Return [x, y] of the center of cell containing provided text 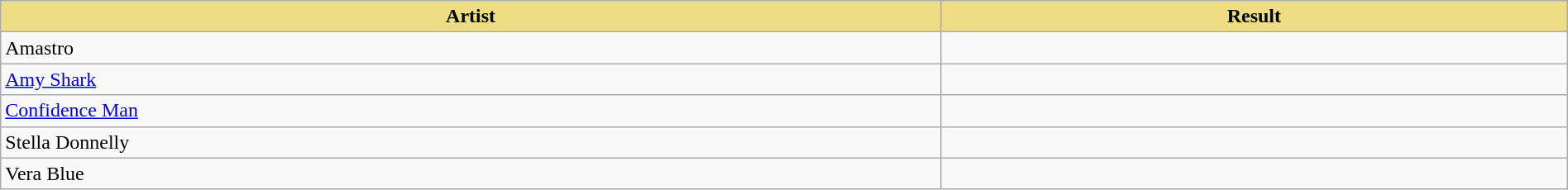
Confidence Man [471, 111]
Artist [471, 17]
Stella Donnelly [471, 142]
Result [1254, 17]
Vera Blue [471, 173]
Amy Shark [471, 79]
Amastro [471, 48]
